Pinpoint the cell where the given text exists, returning its (x, y) midpoint coordinate. 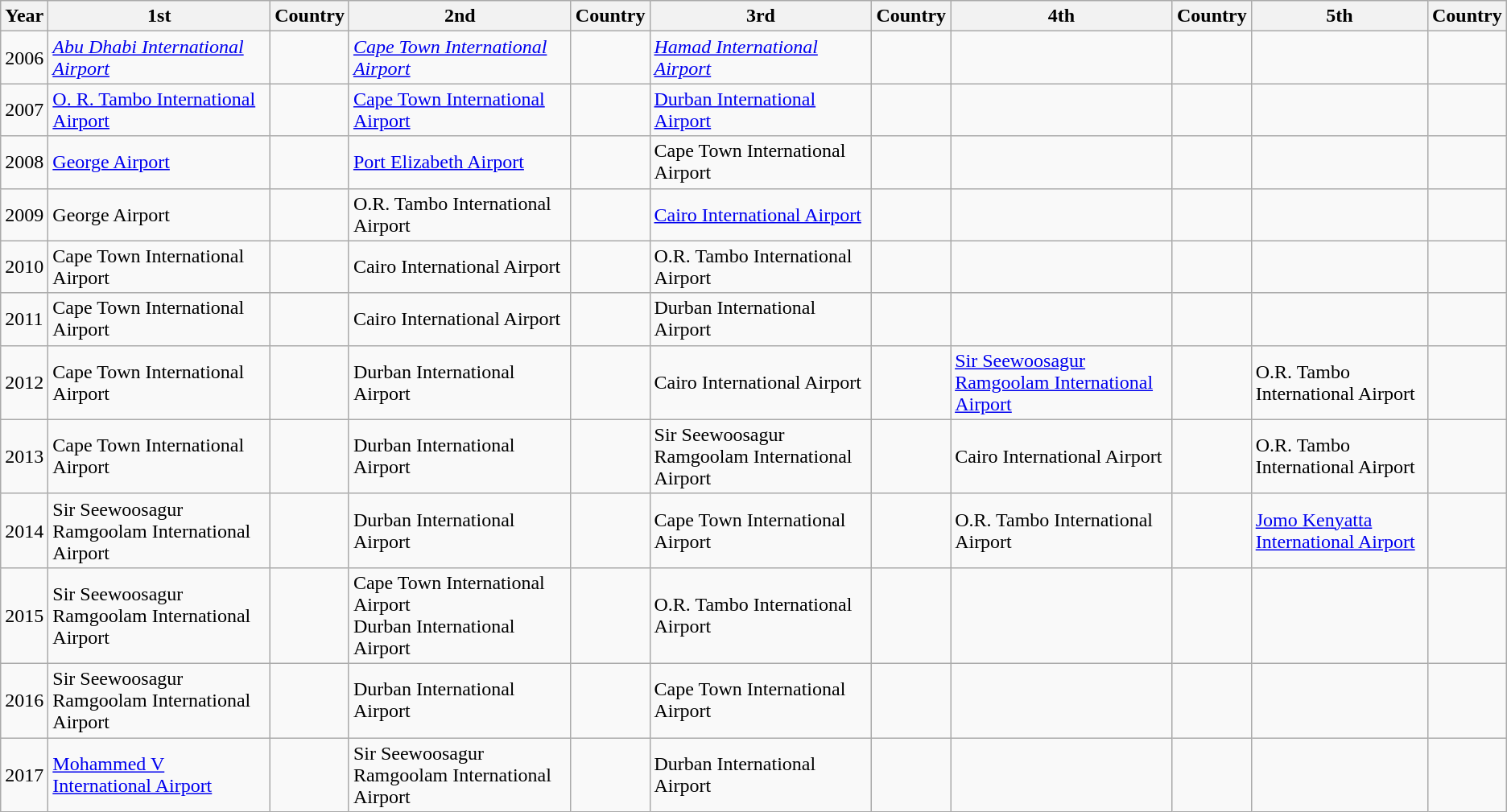
2013 (24, 456)
Jomo Kenyatta International Airport (1340, 530)
O. R. Tambo International Airport (159, 109)
2012 (24, 382)
2006 (24, 58)
2nd (460, 16)
2008 (24, 163)
2014 (24, 530)
Cape Town International Airport Durban International Airport (460, 615)
2009 (24, 214)
2016 (24, 700)
2015 (24, 615)
Year (24, 16)
2017 (24, 774)
2007 (24, 109)
4th (1062, 16)
Mohammed V International Airport (159, 774)
1st (159, 16)
3rd (761, 16)
Hamad International Airport (761, 58)
2011 (24, 319)
5th (1340, 16)
Abu Dhabi International Airport (159, 58)
Port Elizabeth Airport (460, 163)
2010 (24, 267)
